Search for the cell housing the specified text and yield its (x, y) center coordinate. 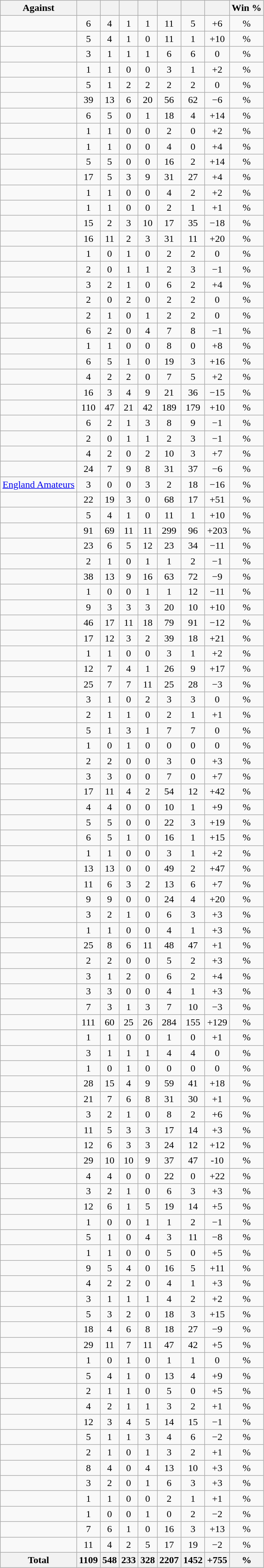
-10 (218, 1160)
72 (193, 576)
+22 (218, 1176)
−15 (218, 392)
+19 (218, 822)
+51 (218, 500)
1109 (89, 1560)
+16 (218, 361)
96 (193, 530)
+203 (218, 530)
41 (193, 1084)
+21 (218, 638)
110 (89, 407)
+47 (218, 868)
79 (169, 623)
48 (169, 945)
+42 (218, 792)
1452 (193, 1560)
54 (169, 792)
+755 (218, 1560)
−12 (218, 623)
233 (129, 1560)
189 (169, 407)
Against (39, 8)
England Amateurs (39, 484)
63 (169, 576)
Total (39, 1560)
Win % (247, 8)
59 (169, 1084)
68 (169, 500)
49 (169, 868)
−16 (218, 484)
299 (169, 530)
+18 (218, 1084)
+13 (218, 1529)
+129 (218, 1022)
−18 (218, 223)
62 (193, 100)
36 (193, 392)
35 (193, 223)
+12 (218, 1145)
+11 (218, 1268)
34 (193, 546)
328 (148, 1560)
30 (193, 1099)
179 (193, 407)
56 (169, 100)
38 (89, 576)
+17 (218, 669)
60 (110, 1022)
155 (193, 1022)
69 (110, 530)
111 (89, 1022)
+8 (218, 346)
−8 (218, 1237)
548 (110, 1560)
2207 (169, 1560)
46 (89, 623)
284 (169, 1022)
